Capture the cell that displays the provided text and extract its (x, y) central coordinate. 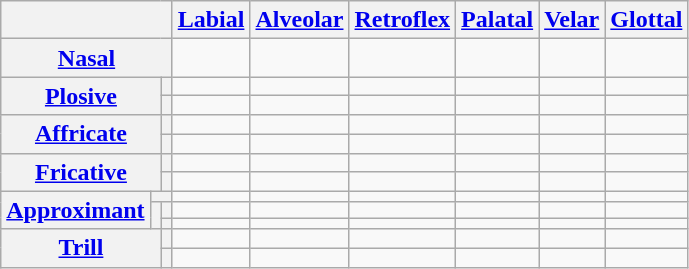
Approximant (76, 210)
Affricate (81, 134)
Palatal (498, 20)
Trill (81, 248)
Nasal (86, 58)
Velar (572, 20)
Glottal (646, 20)
Plosive (81, 96)
Alveolar (300, 20)
Labial (211, 20)
Retroflex (402, 20)
Fricative (81, 172)
